Locate the cell with the specified text and output its [x, y] center coordinate. 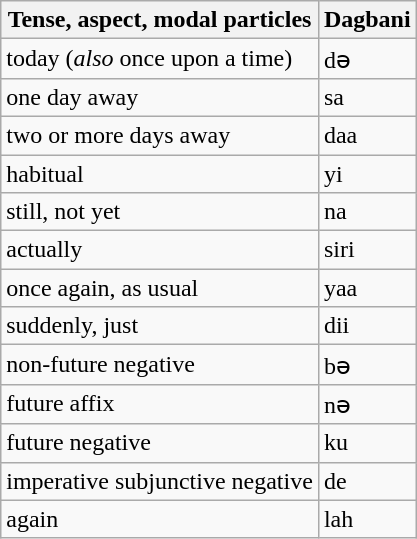
bə [367, 365]
nə [367, 404]
today (also once upon a time) [160, 59]
future affix [160, 404]
non-future negative [160, 365]
dii [367, 326]
two or more days away [160, 135]
Tense, aspect, modal particles [160, 20]
ku [367, 443]
imperative subjunctive negative [160, 481]
de [367, 481]
na [367, 212]
siri [367, 250]
again [160, 519]
still, not yet [160, 212]
actually [160, 250]
sa [367, 97]
daa [367, 135]
lah [367, 519]
yaa [367, 288]
habitual [160, 173]
də [367, 59]
future negative [160, 443]
suddenly, just [160, 326]
yi [367, 173]
once again, as usual [160, 288]
one day away [160, 97]
Dagbani [367, 20]
